Return the [x, y] coordinate for the center point of the cell that contains the specified text.  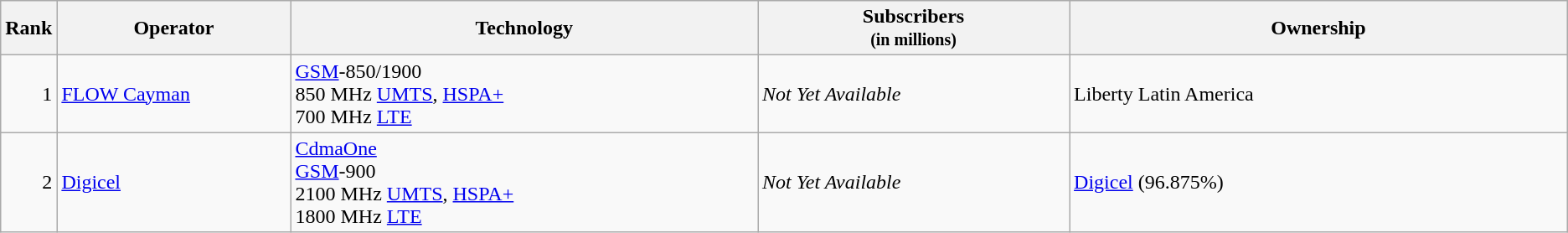
1 [28, 94]
Digicel [174, 183]
Subscribers(in millions) [913, 28]
2 [28, 183]
Ownership [1318, 28]
Digicel (96.875%) [1318, 183]
Rank [28, 28]
Liberty Latin America [1318, 94]
Operator [174, 28]
GSM-850/1900850 MHz UMTS, HSPA+700 MHz LTE [524, 94]
Technology [524, 28]
FLOW Cayman [174, 94]
CdmaOne GSM-900 2100 MHz UMTS, HSPA+1800 MHz LTE [524, 183]
